Return the [X, Y] coordinate for the center point of the cell that contains the specified text.  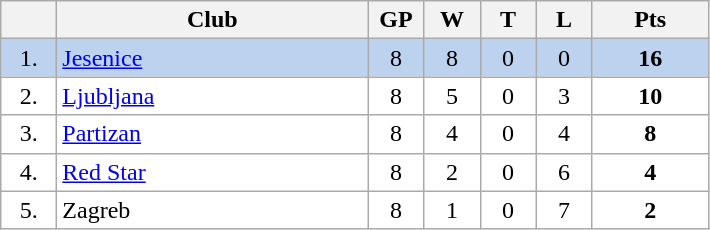
3 [564, 96]
T [508, 20]
1. [29, 58]
Red Star [212, 172]
GP [396, 20]
L [564, 20]
5. [29, 210]
Pts [650, 20]
Zagreb [212, 210]
5 [452, 96]
1 [452, 210]
Club [212, 20]
W [452, 20]
3. [29, 134]
10 [650, 96]
Ljubljana [212, 96]
Partizan [212, 134]
7 [564, 210]
4. [29, 172]
2. [29, 96]
16 [650, 58]
6 [564, 172]
Jesenice [212, 58]
